Capture the cell that displays the provided text and extract its (X, Y) central coordinate. 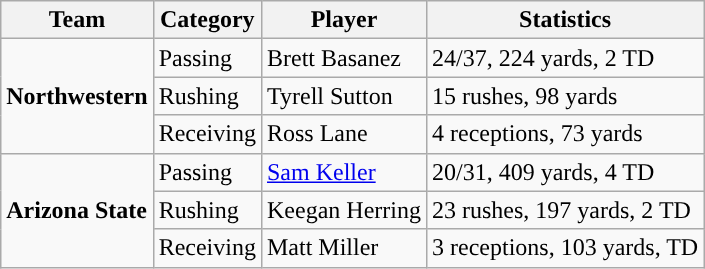
Keegan Herring (344, 210)
Northwestern (77, 96)
Brett Basanez (344, 58)
20/31, 409 yards, 4 TD (564, 172)
Tyrell Sutton (344, 96)
23 rushes, 197 yards, 2 TD (564, 210)
Matt Miller (344, 248)
Player (344, 20)
4 receptions, 73 yards (564, 134)
15 rushes, 98 yards (564, 96)
Team (77, 20)
Sam Keller (344, 172)
Arizona State (77, 210)
Statistics (564, 20)
24/37, 224 yards, 2 TD (564, 58)
Category (207, 20)
Ross Lane (344, 134)
3 receptions, 103 yards, TD (564, 248)
